Scan for the cell matching the given text and deliver its (x, y) coordinate at center. 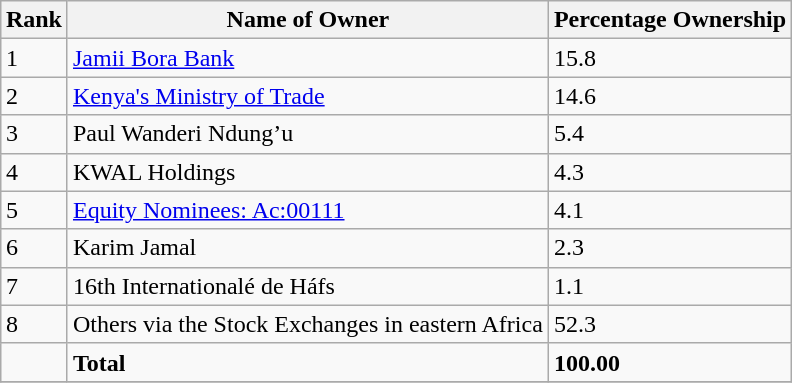
8 (34, 324)
Equity Nominees: Ac:00111 (308, 210)
Percentage Ownership (670, 20)
52.3 (670, 324)
4.3 (670, 172)
Kenya's Ministry of Trade (308, 96)
1 (34, 58)
Others via the Stock Exchanges in eastern Africa (308, 324)
2 (34, 96)
Rank (34, 20)
Name of Owner (308, 20)
4.1 (670, 210)
KWAL Holdings (308, 172)
16th Internationalé de Háfs (308, 286)
5.4 (670, 134)
1.1 (670, 286)
Paul Wanderi Ndung’u (308, 134)
6 (34, 248)
100.00 (670, 362)
5 (34, 210)
3 (34, 134)
14.6 (670, 96)
Jamii Bora Bank (308, 58)
2.3 (670, 248)
15.8 (670, 58)
Total (308, 362)
4 (34, 172)
Karim Jamal (308, 248)
7 (34, 286)
